Provide the [x, y] coordinate of the cell's center where the given text is located.  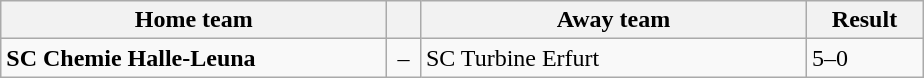
Away team [613, 20]
Result [864, 20]
5–0 [864, 58]
Home team [194, 20]
SC Chemie Halle-Leuna [194, 58]
– [404, 58]
SC Turbine Erfurt [613, 58]
